Capture the cell that displays the provided text and extract its (x, y) central coordinate. 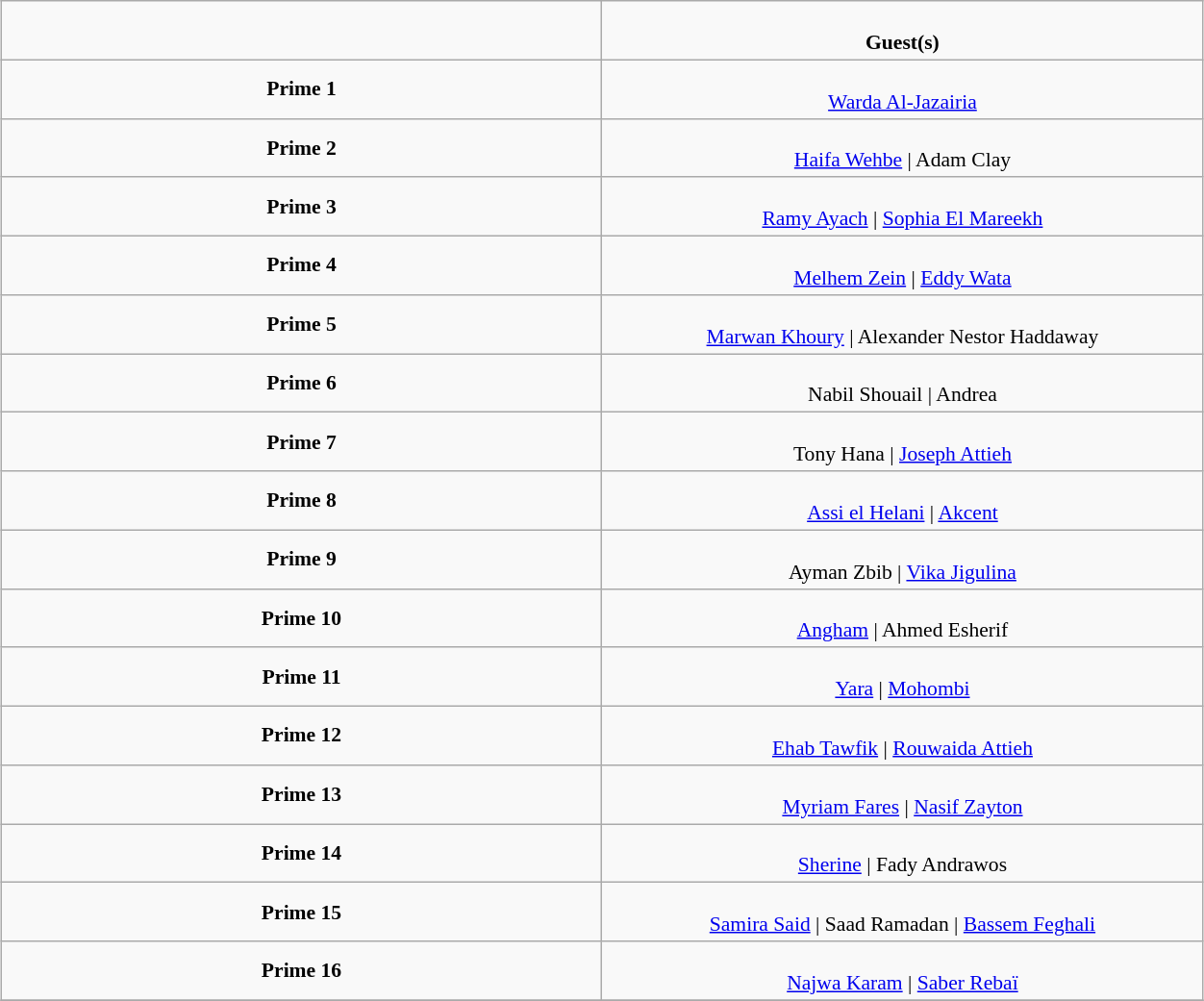
Yara | Mohombi (902, 677)
Prime 4 (302, 265)
Prime 3 (302, 208)
Tony Hana | Joseph Attieh (902, 442)
Prime 9 (302, 560)
Sherine | Fady Andrawos (902, 854)
Melhem Zein | Eddy Wata (902, 265)
Prime 2 (302, 148)
Ramy Ayach | Sophia El Mareekh (902, 208)
Prime 1 (302, 88)
Ehab Tawfik | Rouwaida Attieh (902, 737)
Warda Al-Jazairia (902, 88)
Prime 8 (302, 500)
Prime 7 (302, 442)
Prime 15 (302, 912)
Prime 13 (302, 794)
Samira Said | Saad Ramadan | Bassem Feghali (902, 912)
Myriam Fares | Nasif Zayton (902, 794)
Prime 10 (302, 617)
Prime 6 (302, 383)
Haifa Wehbe | Adam Clay (902, 148)
Nabil Shouail | Andrea (902, 383)
Prime 16 (302, 971)
Prime 5 (302, 325)
Marwan Khoury | Alexander Nestor Haddaway (902, 325)
Ayman Zbib | Vika Jigulina (902, 560)
Prime 14 (302, 854)
Assi el Helani | Akcent (902, 500)
Prime 11 (302, 677)
Angham | Ahmed Esherif (902, 617)
Prime 12 (302, 737)
Guest(s) (902, 31)
Najwa Karam | Saber Rebaï (902, 971)
